Extract the [X, Y] coordinate from the center of the cell holding the provided text.  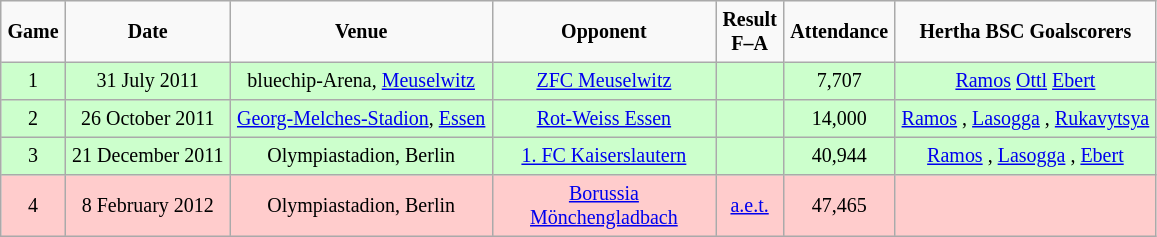
3 [34, 156]
14,000 [840, 119]
21 December 2011 [148, 156]
Hertha BSC Goalscorers [1026, 32]
4 [34, 206]
Attendance [840, 32]
Rot-Weiss Essen [604, 119]
ZFC Meuselwitz [604, 81]
2 [34, 119]
Ramos , Lasogga , Rukavytsya [1026, 119]
31 July 2011 [148, 81]
1. FC Kaiserslautern [604, 156]
Borussia Mönchengladbach [604, 206]
ResultF–A [750, 32]
1 [34, 81]
8 February 2012 [148, 206]
Game [34, 32]
26 October 2011 [148, 119]
Date [148, 32]
40,944 [840, 156]
Venue [361, 32]
47,465 [840, 206]
Opponent [604, 32]
Ramos Ottl Ebert [1026, 81]
a.e.t. [750, 206]
7,707 [840, 81]
Ramos , Lasogga , Ebert [1026, 156]
Georg-Melches-Stadion, Essen [361, 119]
bluechip-Arena, Meuselwitz [361, 81]
